Find where the given text appears and provide that cell's center as (x, y) coordinate. 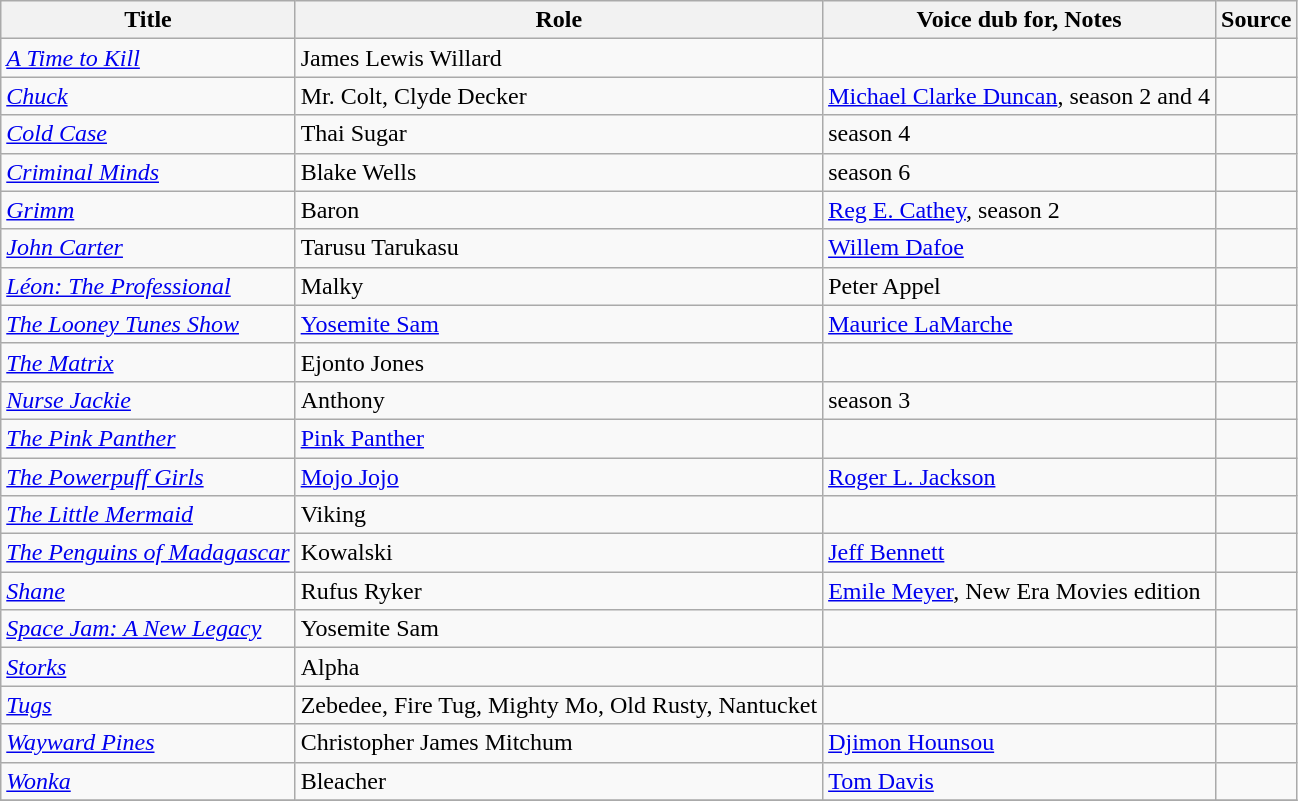
Wonka (148, 781)
The Little Mermaid (148, 515)
Tugs (148, 705)
Malky (558, 286)
Storks (148, 667)
Space Jam: A New Legacy (148, 629)
The Powerpuff Girls (148, 477)
James Lewis Willard (558, 58)
Thai Sugar (558, 134)
Mojo Jojo (558, 477)
Chuck (148, 96)
Title (148, 20)
Alpha (558, 667)
John Carter (148, 248)
Nurse Jackie (148, 400)
Source (1256, 20)
Christopher James Mitchum (558, 743)
Kowalski (558, 553)
Voice dub for, Notes (1020, 20)
Ejonto Jones (558, 362)
Jeff Bennett (1020, 553)
Léon: The Professional (148, 286)
Shane (148, 591)
Emile Meyer, New Era Movies edition (1020, 591)
Pink Panther (558, 438)
Baron (558, 210)
Role (558, 20)
Anthony (558, 400)
A Time to Kill (148, 58)
Djimon Hounsou (1020, 743)
Mr. Colt, Clyde Decker (558, 96)
Wayward Pines (148, 743)
Zebedee, Fire Tug, Mighty Mo, Old Rusty, Nantucket (558, 705)
season 4 (1020, 134)
Viking (558, 515)
Blake Wells (558, 172)
Bleacher (558, 781)
The Pink Panther (148, 438)
Maurice LaMarche (1020, 324)
Willem Dafoe (1020, 248)
season 6 (1020, 172)
Roger L. Jackson (1020, 477)
Rufus Ryker (558, 591)
The Matrix (148, 362)
The Penguins of Madagascar (148, 553)
Tom Davis (1020, 781)
The Looney Tunes Show (148, 324)
Tarusu Tarukasu (558, 248)
Cold Case (148, 134)
Reg E. Cathey, season 2 (1020, 210)
season 3 (1020, 400)
Criminal Minds (148, 172)
Michael Clarke Duncan, season 2 and 4 (1020, 96)
Peter Appel (1020, 286)
Grimm (148, 210)
